Capture the cell that displays the provided text and extract its (X, Y) central coordinate. 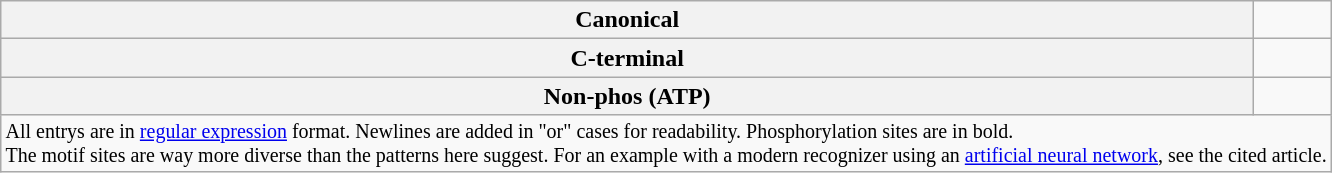
C-terminal (628, 58)
Canonical (628, 20)
Non-phos (ATP) (628, 96)
